Detect which cell encompasses the target text, then output its [x, y] center coordinate. 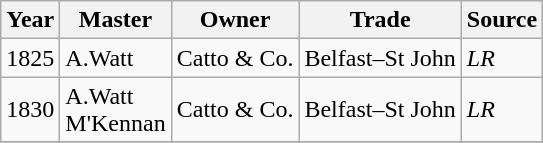
Trade [380, 20]
A.Watt [116, 58]
Master [116, 20]
Owner [235, 20]
A.WattM'Kennan [116, 110]
1830 [30, 110]
Source [502, 20]
Year [30, 20]
1825 [30, 58]
